Search for the cell housing the specified text and yield its (x, y) center coordinate. 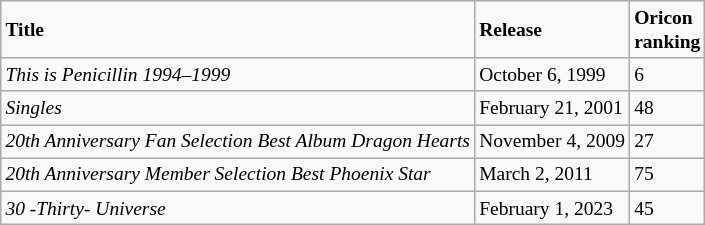
February 21, 2001 (552, 108)
Oriconranking (668, 30)
45 (668, 208)
Title (238, 30)
Release (552, 30)
20th Anniversary Fan Selection Best Album Dragon Hearts (238, 142)
This is Penicillin 1994–1999 (238, 74)
October 6, 1999 (552, 74)
Singles (238, 108)
March 2, 2011 (552, 174)
February 1, 2023 (552, 208)
30 -Thirty- Universe (238, 208)
48 (668, 108)
November 4, 2009 (552, 142)
27 (668, 142)
20th Anniversary Member Selection Best Phoenix Star (238, 174)
75 (668, 174)
6 (668, 74)
